Determine the (X, Y) coordinate at the center of the cell enclosing the given text.  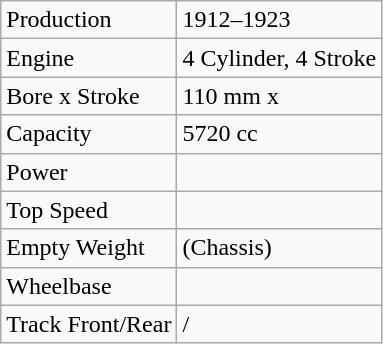
Empty Weight (89, 248)
(Chassis) (280, 248)
110 mm x (280, 96)
Engine (89, 58)
Wheelbase (89, 286)
1912–1923 (280, 20)
/ (280, 324)
Production (89, 20)
Capacity (89, 134)
Bore x Stroke (89, 96)
Power (89, 172)
Track Front/Rear (89, 324)
Top Speed (89, 210)
4 Cylinder, 4 Stroke (280, 58)
5720 cc (280, 134)
